Return the (X, Y) coordinate for the center point of the cell that contains the specified text.  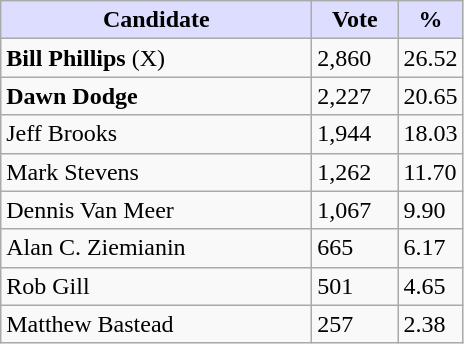
Rob Gill (156, 286)
Dawn Dodge (156, 96)
2,860 (355, 58)
Mark Stevens (156, 172)
20.65 (430, 96)
% (430, 20)
11.70 (430, 172)
9.90 (430, 210)
2.38 (430, 324)
6.17 (430, 248)
1,067 (355, 210)
4.65 (430, 286)
Vote (355, 20)
Alan C. Ziemianin (156, 248)
1,944 (355, 134)
Jeff Brooks (156, 134)
2,227 (355, 96)
665 (355, 248)
Candidate (156, 20)
18.03 (430, 134)
257 (355, 324)
Dennis Van Meer (156, 210)
Matthew Bastead (156, 324)
501 (355, 286)
1,262 (355, 172)
Bill Phillips (X) (156, 58)
26.52 (430, 58)
